Locate the cell with the specified text and output its [X, Y] center coordinate. 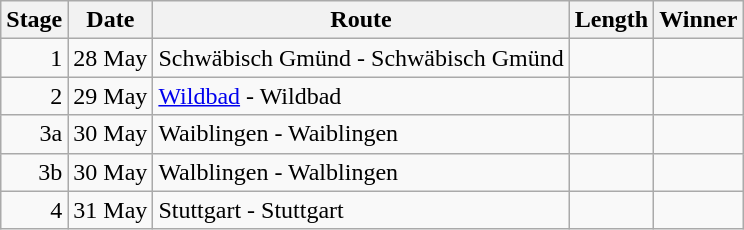
Date [110, 20]
1 [34, 58]
2 [34, 96]
29 May [110, 96]
3a [34, 134]
Stuttgart - Stuttgart [361, 210]
Winner [698, 20]
28 May [110, 58]
Walblingen - Walblingen [361, 172]
Route [361, 20]
Schwäbisch Gmünd - Schwäbisch Gmünd [361, 58]
Wildbad - Wildbad [361, 96]
31 May [110, 210]
3b [34, 172]
4 [34, 210]
Stage [34, 20]
Waiblingen - Waiblingen [361, 134]
Length [611, 20]
